Identify which cell holds the provided text, then report its (X, Y) central coordinate. 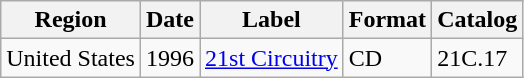
21st Circuitry (272, 58)
Format (387, 20)
21C.17 (478, 58)
Label (272, 20)
Catalog (478, 20)
United States (71, 58)
Date (170, 20)
CD (387, 58)
1996 (170, 58)
Region (71, 20)
